Output the [x, y] coordinate of the center of the cell containing the given text.  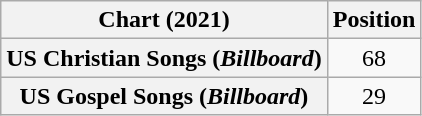
US Christian Songs (Billboard) [164, 58]
Chart (2021) [164, 20]
68 [374, 58]
US Gospel Songs (Billboard) [164, 96]
Position [374, 20]
29 [374, 96]
